Find where the given text appears and provide that cell's center as [X, Y] coordinate. 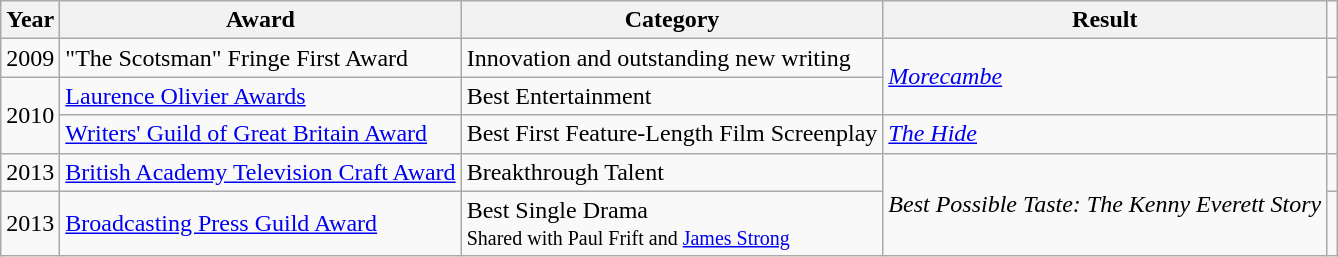
Best Single DramaShared with Paul Frift and James Strong [672, 224]
British Academy Television Craft Award [260, 172]
Morecambe [1105, 77]
Best Entertainment [672, 96]
2010 [30, 115]
Innovation and outstanding new writing [672, 58]
Award [260, 20]
Year [30, 20]
Category [672, 20]
2009 [30, 58]
Result [1105, 20]
"The Scotsman" Fringe First Award [260, 58]
Laurence Olivier Awards [260, 96]
Breakthrough Talent [672, 172]
Best First Feature-Length Film Screenplay [672, 134]
The Hide [1105, 134]
Broadcasting Press Guild Award [260, 224]
Best Possible Taste: The Kenny Everett Story [1105, 204]
Writers' Guild of Great Britain Award [260, 134]
